Pinpoint the cell where the given text exists, returning its [x, y] midpoint coordinate. 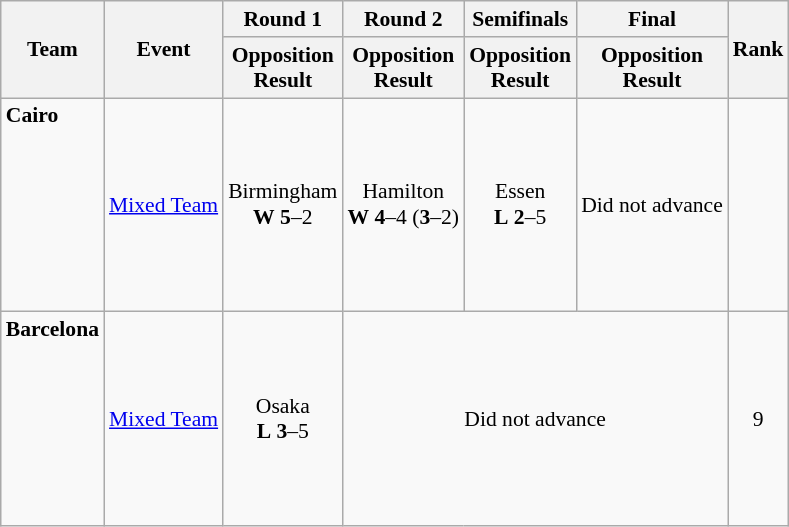
9 [758, 419]
Birmingham W 5–2 [282, 205]
Team [52, 50]
Hamilton W 4–4 (3–2) [403, 205]
Barcelona [52, 419]
Event [164, 50]
Cairo [52, 205]
Semifinals [520, 19]
Round 2 [403, 19]
Essen L 2–5 [520, 205]
Osaka L 3–5 [282, 419]
Rank [758, 50]
Round 1 [282, 19]
Final [652, 19]
